Identify which cell holds the provided text, then report its [x, y] central coordinate. 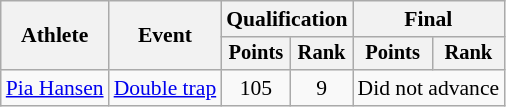
Qualification [286, 19]
9 [322, 88]
Final [429, 19]
Double trap [166, 88]
Event [166, 36]
105 [256, 88]
Did not advance [429, 88]
Pia Hansen [55, 88]
Athlete [55, 36]
